Identify which cell holds the provided text, then report its [X, Y] central coordinate. 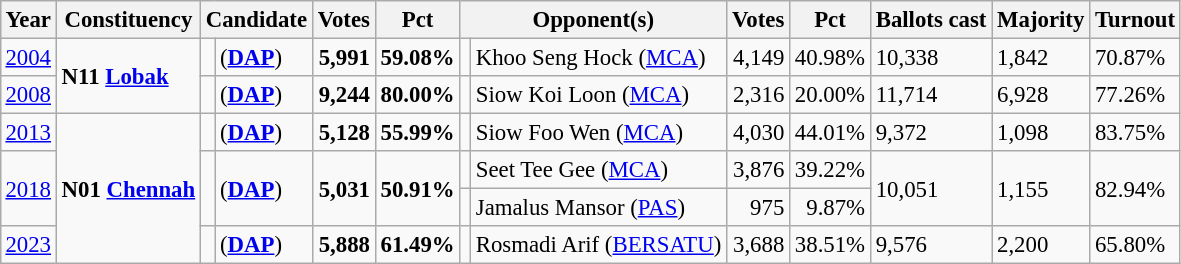
9,372 [930, 133]
N11 Lobak [128, 76]
61.49% [418, 245]
Seet Tee Gee (MCA) [598, 170]
70.87% [1136, 57]
1,098 [1041, 133]
38.51% [830, 245]
2,200 [1041, 245]
40.98% [830, 57]
5,128 [344, 133]
4,030 [758, 133]
Turnout [1136, 20]
5,991 [344, 57]
4,149 [758, 57]
2013 [28, 133]
2023 [28, 245]
9.87% [830, 208]
6,928 [1041, 95]
5,888 [344, 245]
83.75% [1136, 133]
59.08% [418, 57]
65.80% [1136, 245]
5,031 [344, 188]
Khoo Seng Hock (MCA) [598, 57]
Ballots cast [930, 20]
Opponent(s) [594, 20]
9,244 [344, 95]
3,688 [758, 245]
44.01% [830, 133]
82.94% [1136, 188]
10,051 [930, 188]
Rosmadi Arif (BERSATU) [598, 245]
3,876 [758, 170]
Year [28, 20]
20.00% [830, 95]
1,155 [1041, 188]
975 [758, 208]
Candidate [256, 20]
2018 [28, 188]
80.00% [418, 95]
2008 [28, 95]
1,842 [1041, 57]
2004 [28, 57]
77.26% [1136, 95]
55.99% [418, 133]
N01 Chennah [128, 189]
Siow Koi Loon (MCA) [598, 95]
Constituency [128, 20]
39.22% [830, 170]
10,338 [930, 57]
2,316 [758, 95]
9,576 [930, 245]
11,714 [930, 95]
Jamalus Mansor (PAS) [598, 208]
Siow Foo Wen (MCA) [598, 133]
50.91% [418, 188]
Majority [1041, 20]
